Provide the [x, y] coordinate of the cell's center where the given text is located.  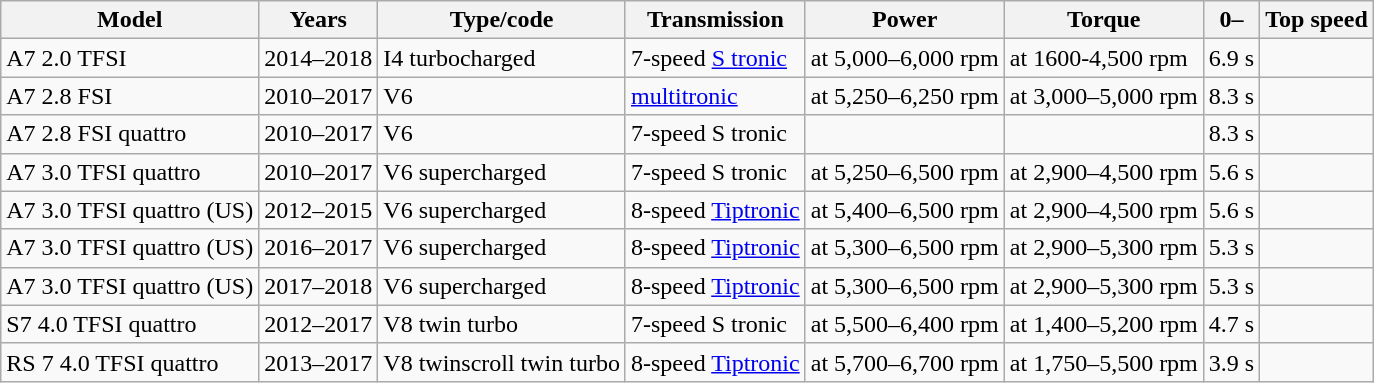
2017–2018 [318, 286]
A7 2.8 FSI quattro [130, 134]
4.7 s [1231, 324]
at 1,750–5,500 rpm [1104, 362]
multitronic [715, 96]
2012–2017 [318, 324]
at 5,250–6,500 rpm [904, 172]
at 5,250–6,250 rpm [904, 96]
at 5,400–6,500 rpm [904, 210]
at 5,700–6,700 rpm [904, 362]
RS 7 4.0 TFSI quattro [130, 362]
V8 twinscroll twin turbo [502, 362]
S7 4.0 TFSI quattro [130, 324]
3.9 s [1231, 362]
Torque [1104, 20]
Type/code [502, 20]
at 5,000–6,000 rpm [904, 58]
at 1600-4,500 rpm [1104, 58]
Years [318, 20]
at 5,500–6,400 rpm [904, 324]
A7 2.0 TFSI [130, 58]
Top speed [1317, 20]
Power [904, 20]
Transmission [715, 20]
Model [130, 20]
at 1,400–5,200 rpm [1104, 324]
2012–2015 [318, 210]
A7 2.8 FSI [130, 96]
I4 turbocharged [502, 58]
at 3,000–5,000 rpm [1104, 96]
2014–2018 [318, 58]
0– [1231, 20]
2013–2017 [318, 362]
A7 3.0 TFSI quattro [130, 172]
2016–2017 [318, 248]
V8 twin turbo [502, 324]
6.9 s [1231, 58]
